Search for the cell housing the specified text and yield its (X, Y) center coordinate. 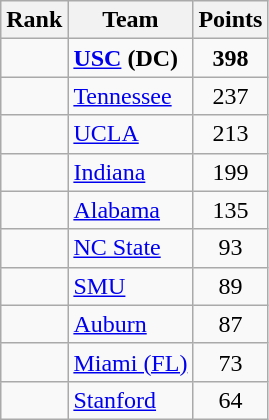
Team (130, 20)
Tennessee (130, 96)
Points (230, 20)
213 (230, 134)
398 (230, 58)
135 (230, 210)
USC (DC) (130, 58)
199 (230, 172)
93 (230, 248)
73 (230, 362)
87 (230, 324)
64 (230, 400)
NC State (130, 248)
Auburn (130, 324)
Stanford (130, 400)
Alabama (130, 210)
Indiana (130, 172)
SMU (130, 286)
UCLA (130, 134)
237 (230, 96)
89 (230, 286)
Miami (FL) (130, 362)
Rank (34, 20)
